Capture the cell that displays the provided text and extract its [X, Y] central coordinate. 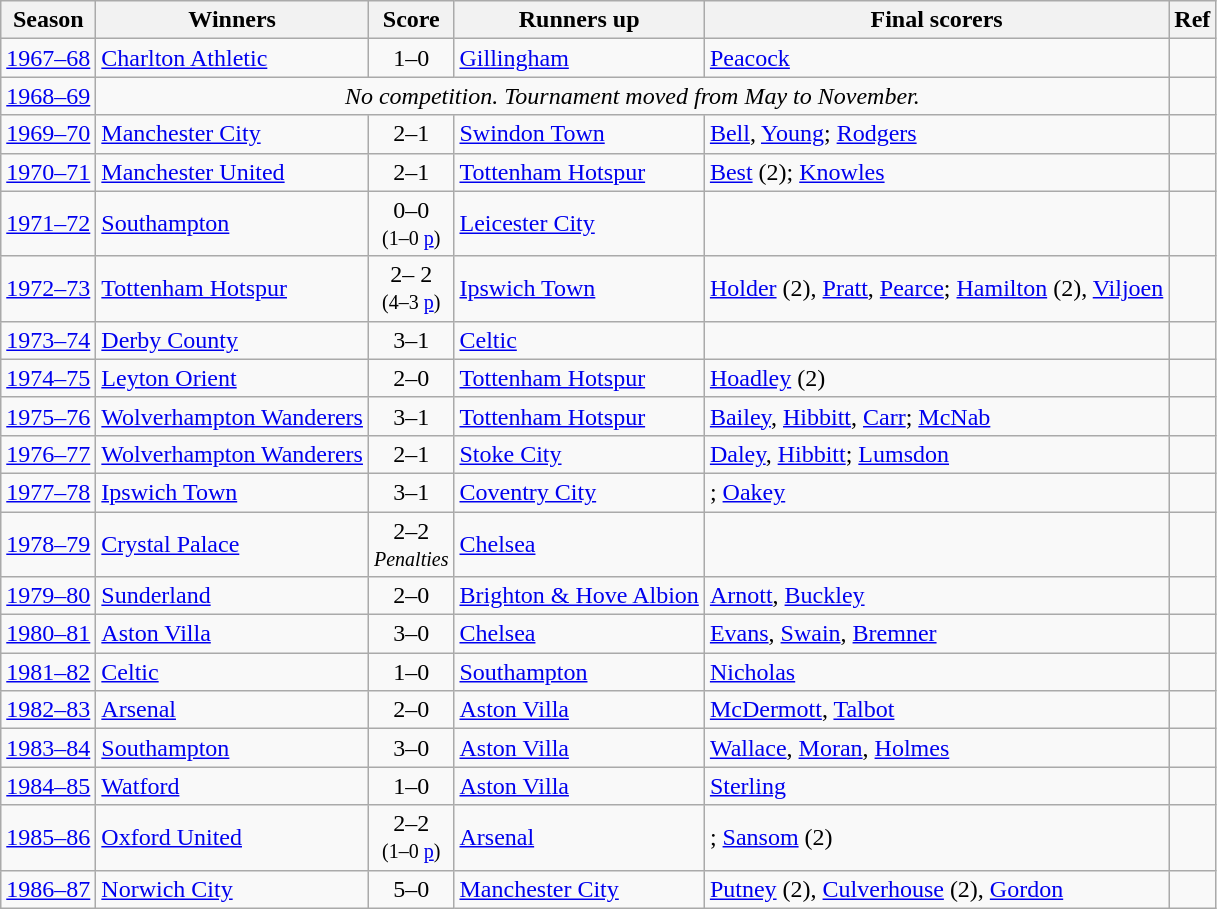
Daley, Hibbitt; Lumsdon [936, 454]
Peacock [936, 58]
Norwich City [232, 889]
1980–81 [48, 634]
1976–77 [48, 454]
Crystal Palace [232, 544]
Leyton Orient [232, 378]
1983–84 [48, 748]
Holder (2), Pratt, Pearce; Hamilton (2), Viljoen [936, 288]
1974–75 [48, 378]
Swindon Town [579, 134]
Derby County [232, 340]
1978–79 [48, 544]
1971–72 [48, 224]
Hoadley (2) [936, 378]
Charlton Athletic [232, 58]
Best (2); Knowles [936, 172]
1982–83 [48, 710]
Season [48, 20]
0–0(1–0 p) [410, 224]
Brighton & Hove Albion [579, 596]
Watford [232, 786]
2–2(1–0 p) [410, 838]
Ref [1192, 20]
1985–86 [48, 838]
1972–73 [48, 288]
5–0 [410, 889]
Gillingham [579, 58]
Score [410, 20]
Wallace, Moran, Holmes [936, 748]
Coventry City [579, 492]
1979–80 [48, 596]
Arnott, Buckley [936, 596]
Sterling [936, 786]
Nicholas [936, 672]
1970–71 [48, 172]
1967–68 [48, 58]
Bell, Young; Rodgers [936, 134]
Evans, Swain, Bremner [936, 634]
; Sansom (2) [936, 838]
1968–69 [48, 96]
1977–78 [48, 492]
No competition. Tournament moved from May to November. [632, 96]
Winners [232, 20]
McDermott, Talbot [936, 710]
1969–70 [48, 134]
Putney (2), Culverhouse (2), Gordon [936, 889]
1984–85 [48, 786]
Manchester United [232, 172]
2– 2(4–3 p) [410, 288]
Sunderland [232, 596]
Oxford United [232, 838]
1975–76 [48, 416]
Final scorers [936, 20]
2–2Penalties [410, 544]
; Oakey [936, 492]
Leicester City [579, 224]
Bailey, Hibbitt, Carr; McNab [936, 416]
Stoke City [579, 454]
1981–82 [48, 672]
1973–74 [48, 340]
Runners up [579, 20]
1986–87 [48, 889]
